Capture the cell that displays the provided text and extract its [x, y] central coordinate. 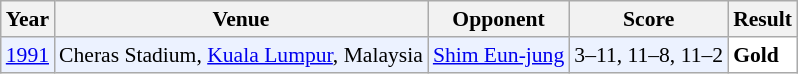
1991 [28, 55]
Opponent [498, 19]
Year [28, 19]
Shim Eun-jung [498, 55]
Result [762, 19]
Cheras Stadium, Kuala Lumpur, Malaysia [241, 55]
Gold [762, 55]
Score [648, 19]
3–11, 11–8, 11–2 [648, 55]
Venue [241, 19]
